Capture the cell that displays the provided text and extract its [x, y] central coordinate. 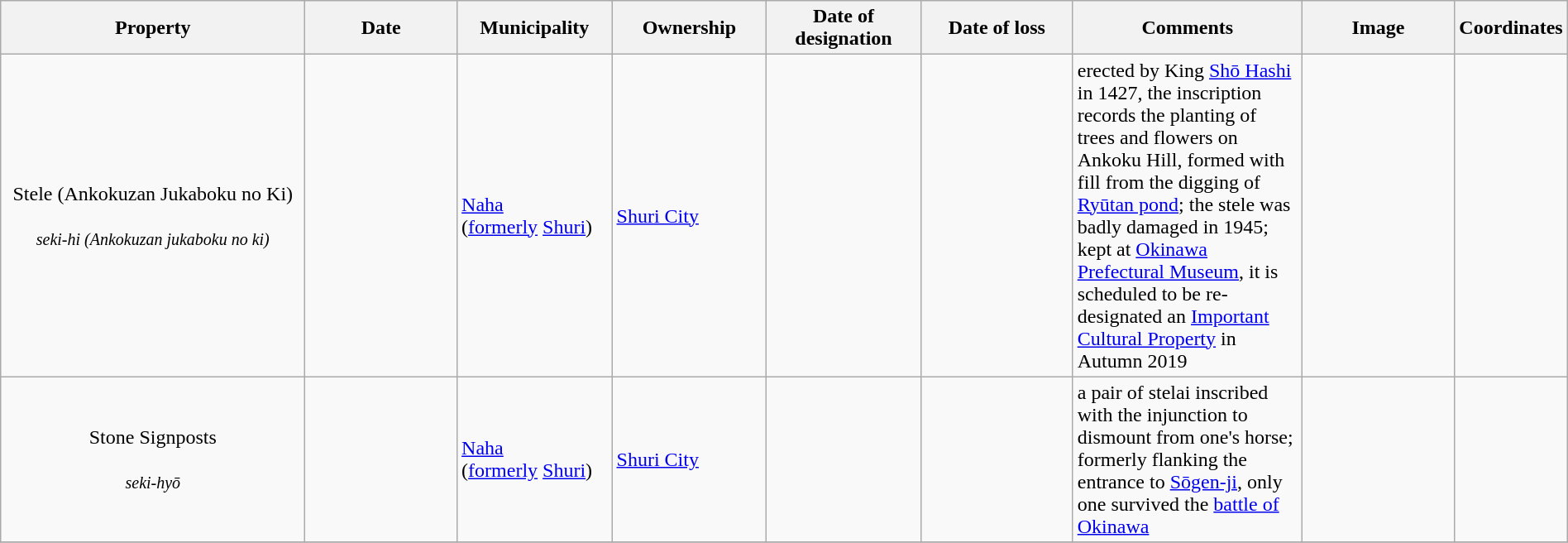
Date of designation [844, 28]
Municipality [534, 28]
Stele (Ankokuzan Jukaboku no Ki)seki-hi (Ankokuzan jukaboku no ki) [153, 215]
Stone Signpostsseki-hyō [153, 459]
Image [1378, 28]
Ownership [690, 28]
Date [381, 28]
Comments [1188, 28]
Date of loss [997, 28]
Coordinates [1511, 28]
Property [153, 28]
